Identify which cell holds the provided text, then report its [x, y] central coordinate. 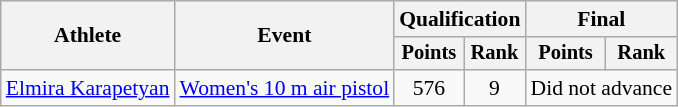
9 [495, 88]
Elmira Karapetyan [88, 88]
Women's 10 m air pistol [284, 88]
Final [601, 19]
Event [284, 36]
Qualification [460, 19]
Athlete [88, 36]
Did not advance [601, 88]
576 [428, 88]
